Search for the cell housing the specified text and yield its [X, Y] center coordinate. 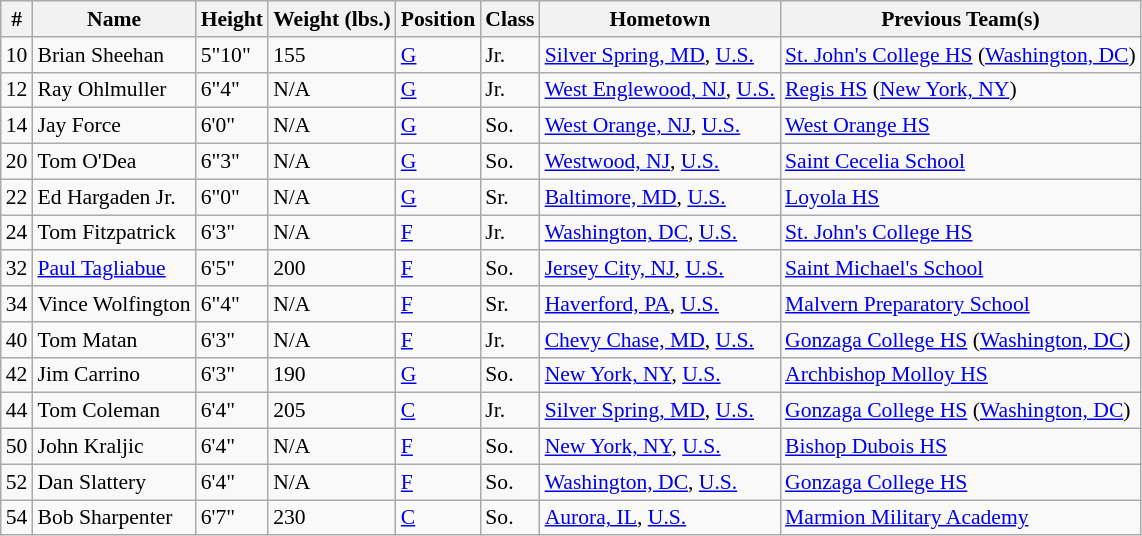
West Orange, NJ, U.S. [660, 126]
Dan Slattery [114, 482]
6"0" [232, 197]
St. John's College HS [960, 233]
155 [332, 55]
West Orange HS [960, 126]
Jim Carrino [114, 375]
10 [17, 55]
32 [17, 269]
Archbishop Molloy HS [960, 375]
Bishop Dubois HS [960, 447]
20 [17, 162]
Tom Coleman [114, 411]
Class [510, 19]
42 [17, 375]
230 [332, 518]
50 [17, 447]
Saint Michael's School [960, 269]
22 [17, 197]
Tom O'Dea [114, 162]
Regis HS (New York, NY) [960, 90]
Tom Matan [114, 340]
6'0" [232, 126]
Weight (lbs.) [332, 19]
205 [332, 411]
Marmion Military Academy [960, 518]
Paul Tagliabue [114, 269]
Brian Sheehan [114, 55]
34 [17, 304]
Previous Team(s) [960, 19]
Bob Sharpenter [114, 518]
14 [17, 126]
# [17, 19]
52 [17, 482]
Position [438, 19]
John Kraljic [114, 447]
6"3" [232, 162]
Height [232, 19]
Chevy Chase, MD, U.S. [660, 340]
Name [114, 19]
Gonzaga College HS [960, 482]
24 [17, 233]
Hometown [660, 19]
54 [17, 518]
40 [17, 340]
Aurora, IL, U.S. [660, 518]
Ed Hargaden Jr. [114, 197]
West Englewood, NJ, U.S. [660, 90]
St. John's College HS (Washington, DC) [960, 55]
Baltimore, MD, U.S. [660, 197]
Jersey City, NJ, U.S. [660, 269]
6'5" [232, 269]
Ray Ohlmuller [114, 90]
12 [17, 90]
Tom Fitzpatrick [114, 233]
Westwood, NJ, U.S. [660, 162]
Saint Cecelia School [960, 162]
Jay Force [114, 126]
Haverford, PA, U.S. [660, 304]
200 [332, 269]
44 [17, 411]
5"10" [232, 55]
Loyola HS [960, 197]
Vince Wolfington [114, 304]
Malvern Preparatory School [960, 304]
6'7" [232, 518]
190 [332, 375]
